Provide the [x, y] coordinate of the cell's center where the given text is located.  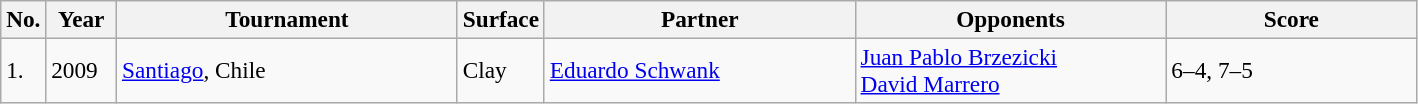
Santiago, Chile [288, 70]
Clay [500, 70]
1. [24, 70]
Juan Pablo Brzezicki David Marrero [1010, 70]
Year [82, 19]
Surface [500, 19]
Score [1292, 19]
6–4, 7–5 [1292, 70]
Tournament [288, 19]
Opponents [1010, 19]
Eduardo Schwank [700, 70]
Partner [700, 19]
2009 [82, 70]
No. [24, 19]
